Provide the [x, y] coordinate of the cell's center where the given text is located.  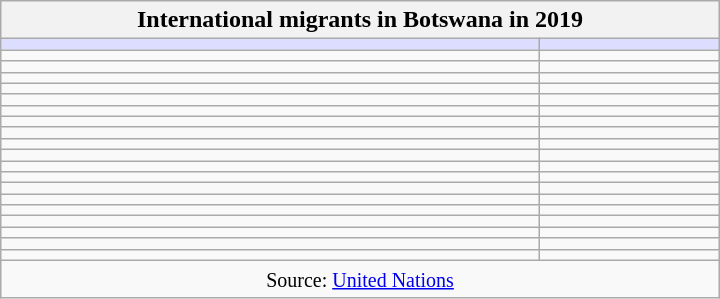
Source: United Nations [360, 279]
International migrants in Botswana in 2019 [360, 20]
